Search for the cell housing the specified text and yield its [X, Y] center coordinate. 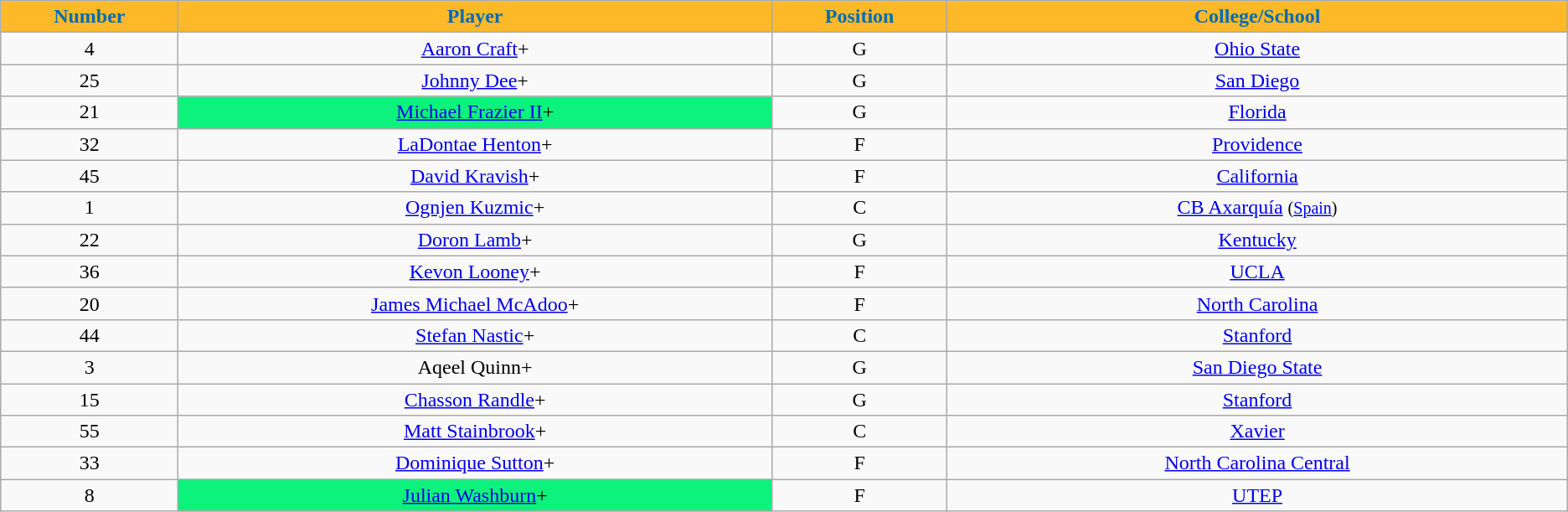
North Carolina [1257, 303]
Doron Lamb+ [476, 240]
Position [859, 17]
Matt Stainbrook+ [476, 432]
1 [90, 208]
Johnny Dee+ [476, 80]
David Kravish+ [476, 176]
32 [90, 144]
20 [90, 303]
8 [90, 495]
Ognjen Kuzmic+ [476, 208]
North Carolina Central [1257, 463]
Number [90, 17]
3 [90, 367]
33 [90, 463]
Aqeel Quinn+ [476, 367]
Florida [1257, 112]
Player [476, 17]
55 [90, 432]
Stefan Nastic+ [476, 335]
Julian Washburn+ [476, 495]
44 [90, 335]
Michael Frazier II+ [476, 112]
4 [90, 49]
25 [90, 80]
21 [90, 112]
UCLA [1257, 272]
Dominique Sutton+ [476, 463]
San Diego [1257, 80]
College/School [1257, 17]
Kentucky [1257, 240]
15 [90, 400]
Aaron Craft+ [476, 49]
LaDontae Henton+ [476, 144]
California [1257, 176]
San Diego State [1257, 367]
CB Axarquía (Spain) [1257, 208]
36 [90, 272]
UTEP [1257, 495]
Ohio State [1257, 49]
22 [90, 240]
Xavier [1257, 432]
Chasson Randle+ [476, 400]
Kevon Looney+ [476, 272]
Providence [1257, 144]
James Michael McAdoo+ [476, 303]
45 [90, 176]
